Extract the (X, Y) coordinate from the center of the cell holding the provided text.  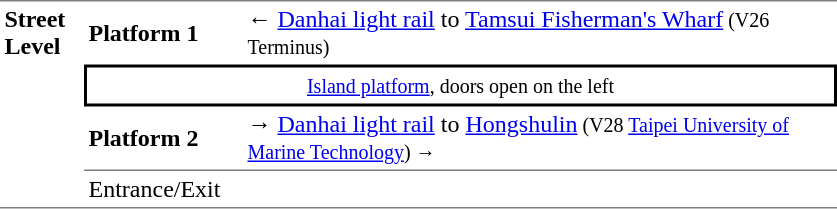
Street Level (42, 104)
Island platform, doors open on the left (460, 85)
→ Danhai light rail to Hongshulin (V28 Taipei University of Marine Technology) → (540, 138)
Entrance/Exit (164, 190)
Platform 2 (164, 138)
← Danhai light rail to Tamsui Fisherman's Wharf (V26 Terminus) (540, 32)
Platform 1 (164, 32)
